From the cell containing the given text, extract its center point as [x, y] coordinate. 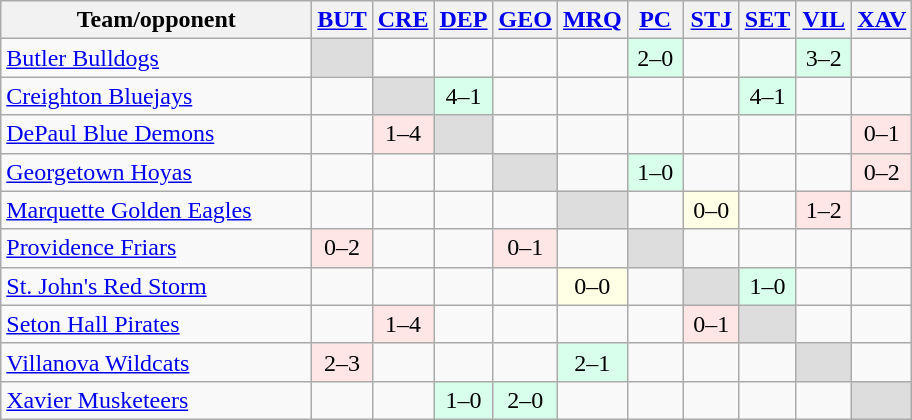
1–2 [824, 210]
Villanova Wildcats [156, 362]
3–2 [824, 58]
DePaul Blue Demons [156, 134]
DEP [464, 20]
Team/opponent [156, 20]
2–1 [592, 362]
Providence Friars [156, 248]
2–3 [342, 362]
Seton Hall Pirates [156, 324]
Xavier Musketeers [156, 400]
PC [655, 20]
MRQ [592, 20]
VIL [824, 20]
GEO [525, 20]
CRE [403, 20]
XAV [882, 20]
Butler Bulldogs [156, 58]
Georgetown Hoyas [156, 172]
Marquette Golden Eagles [156, 210]
STJ [711, 20]
BUT [342, 20]
SET [767, 20]
St. John's Red Storm [156, 286]
Creighton Bluejays [156, 96]
